Capture the cell that displays the provided text and extract its [x, y] central coordinate. 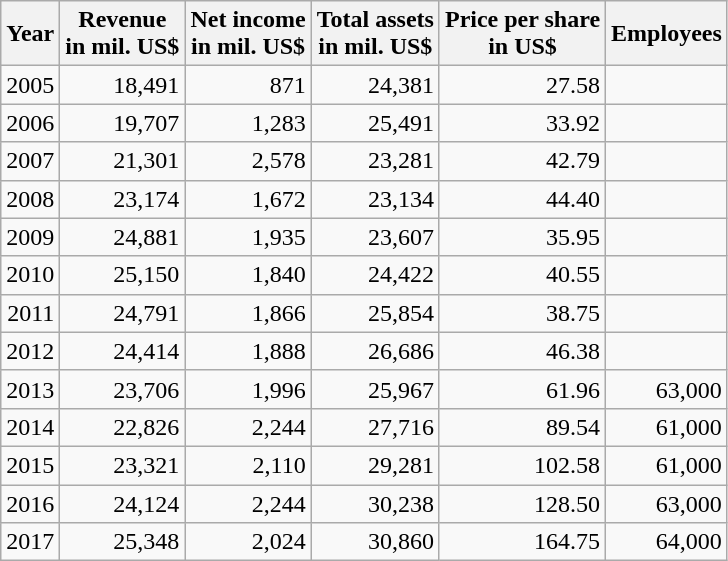
2,578 [248, 161]
164.75 [522, 542]
1,935 [248, 237]
24,381 [375, 85]
128.50 [522, 503]
Price per sharein US$ [522, 34]
1,283 [248, 123]
24,791 [122, 313]
2007 [30, 161]
89.54 [522, 427]
1,840 [248, 275]
23,321 [122, 465]
35.95 [522, 237]
1,888 [248, 351]
33.92 [522, 123]
2,024 [248, 542]
46.38 [522, 351]
2008 [30, 199]
Employees [667, 34]
Revenuein mil. US$ [122, 34]
2010 [30, 275]
26,686 [375, 351]
24,414 [122, 351]
2,110 [248, 465]
2011 [30, 313]
Year [30, 34]
25,348 [122, 542]
Net incomein mil. US$ [248, 34]
2015 [30, 465]
27.58 [522, 85]
64,000 [667, 542]
38.75 [522, 313]
1,866 [248, 313]
44.40 [522, 199]
23,607 [375, 237]
61.96 [522, 389]
18,491 [122, 85]
2005 [30, 85]
27,716 [375, 427]
25,854 [375, 313]
1,996 [248, 389]
2017 [30, 542]
30,238 [375, 503]
24,881 [122, 237]
23,174 [122, 199]
25,491 [375, 123]
2009 [30, 237]
Total assetsin mil. US$ [375, 34]
21,301 [122, 161]
23,134 [375, 199]
2016 [30, 503]
42.79 [522, 161]
29,281 [375, 465]
1,672 [248, 199]
23,281 [375, 161]
2012 [30, 351]
2006 [30, 123]
25,967 [375, 389]
24,124 [122, 503]
2014 [30, 427]
23,706 [122, 389]
30,860 [375, 542]
24,422 [375, 275]
19,707 [122, 123]
25,150 [122, 275]
40.55 [522, 275]
871 [248, 85]
102.58 [522, 465]
2013 [30, 389]
22,826 [122, 427]
